Detect which cell encompasses the target text, then output its [x, y] center coordinate. 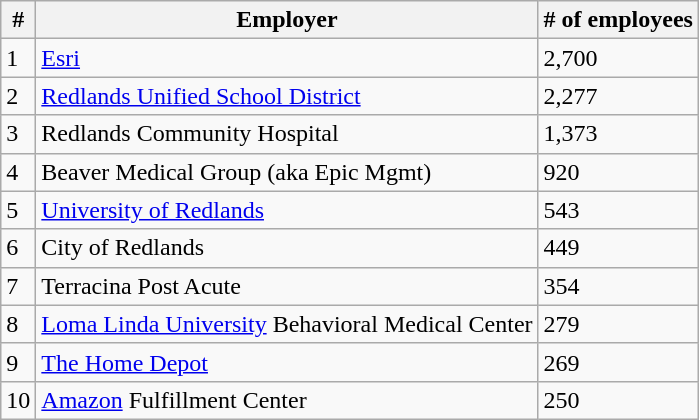
1 [18, 58]
Amazon Fulfillment Center [287, 400]
Loma Linda University Behavioral Medical Center [287, 324]
2 [18, 96]
543 [618, 210]
2,277 [618, 96]
The Home Depot [287, 362]
Employer [287, 20]
10 [18, 400]
# [18, 20]
2,700 [618, 58]
Terracina Post Acute [287, 286]
# of employees [618, 20]
1,373 [618, 134]
269 [618, 362]
6 [18, 248]
279 [618, 324]
920 [618, 172]
250 [618, 400]
9 [18, 362]
Redlands Community Hospital [287, 134]
Redlands Unified School District [287, 96]
449 [618, 248]
7 [18, 286]
Esri [287, 58]
City of Redlands [287, 248]
Beaver Medical Group (aka Epic Mgmt) [287, 172]
4 [18, 172]
5 [18, 210]
354 [618, 286]
University of Redlands [287, 210]
3 [18, 134]
8 [18, 324]
